Capture the cell that displays the provided text and extract its (X, Y) central coordinate. 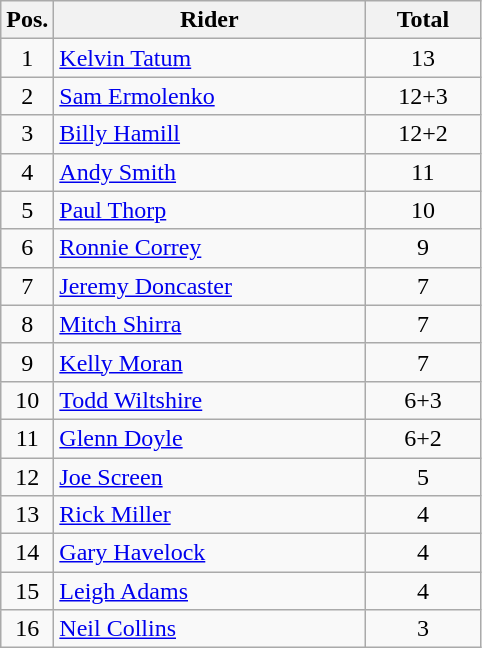
12+3 (423, 96)
14 (28, 553)
Pos. (28, 20)
1 (28, 58)
12+2 (423, 134)
Total (423, 20)
Rider (210, 20)
Billy Hamill (210, 134)
6 (28, 248)
Leigh Adams (210, 591)
Neil Collins (210, 629)
Paul Thorp (210, 210)
Mitch Shirra (210, 324)
12 (28, 477)
Sam Ermolenko (210, 96)
16 (28, 629)
Glenn Doyle (210, 438)
15 (28, 591)
Todd Wiltshire (210, 400)
Jeremy Doncaster (210, 286)
Andy Smith (210, 172)
Rick Miller (210, 515)
Ronnie Correy (210, 248)
6+2 (423, 438)
Gary Havelock (210, 553)
6+3 (423, 400)
2 (28, 96)
8 (28, 324)
Kelvin Tatum (210, 58)
Kelly Moran (210, 362)
Joe Screen (210, 477)
